Identify which cell holds the provided text, then report its (x, y) central coordinate. 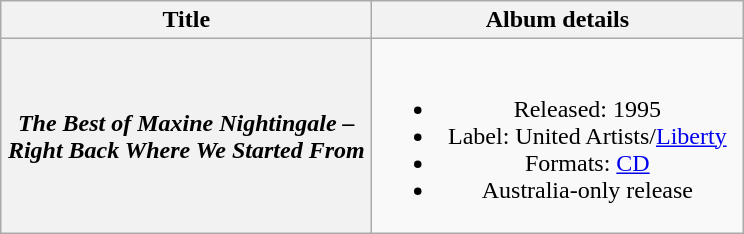
Title (186, 20)
The Best of Maxine Nightingale – Right Back Where We Started From (186, 136)
Album details (558, 20)
Released: 1995Label: United Artists/LibertyFormats: CDAustralia-only release (558, 136)
